Search for the cell housing the specified text and yield its [x, y] center coordinate. 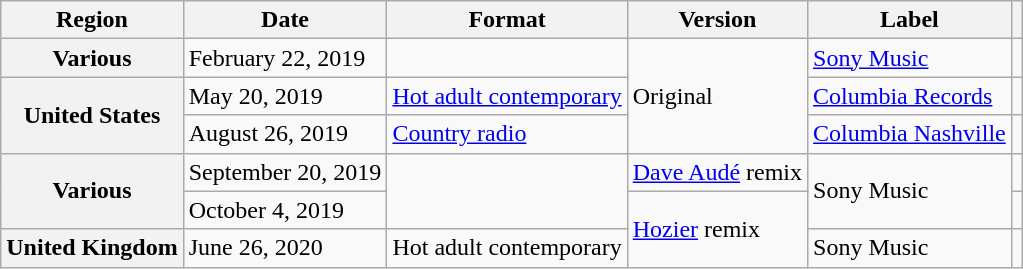
August 26, 2019 [285, 134]
May 20, 2019 [285, 96]
June 26, 2020 [285, 248]
Date [285, 20]
Version [717, 20]
Columbia Nashville [910, 134]
Format [507, 20]
Region [92, 20]
September 20, 2019 [285, 172]
October 4, 2019 [285, 210]
United Kingdom [92, 248]
Columbia Records [910, 96]
Original [717, 96]
Label [910, 20]
Dave Audé remix [717, 172]
United States [92, 115]
Hozier remix [717, 229]
February 22, 2019 [285, 58]
Country radio [507, 134]
